Locate the cell with the specified text and output its [X, Y] center coordinate. 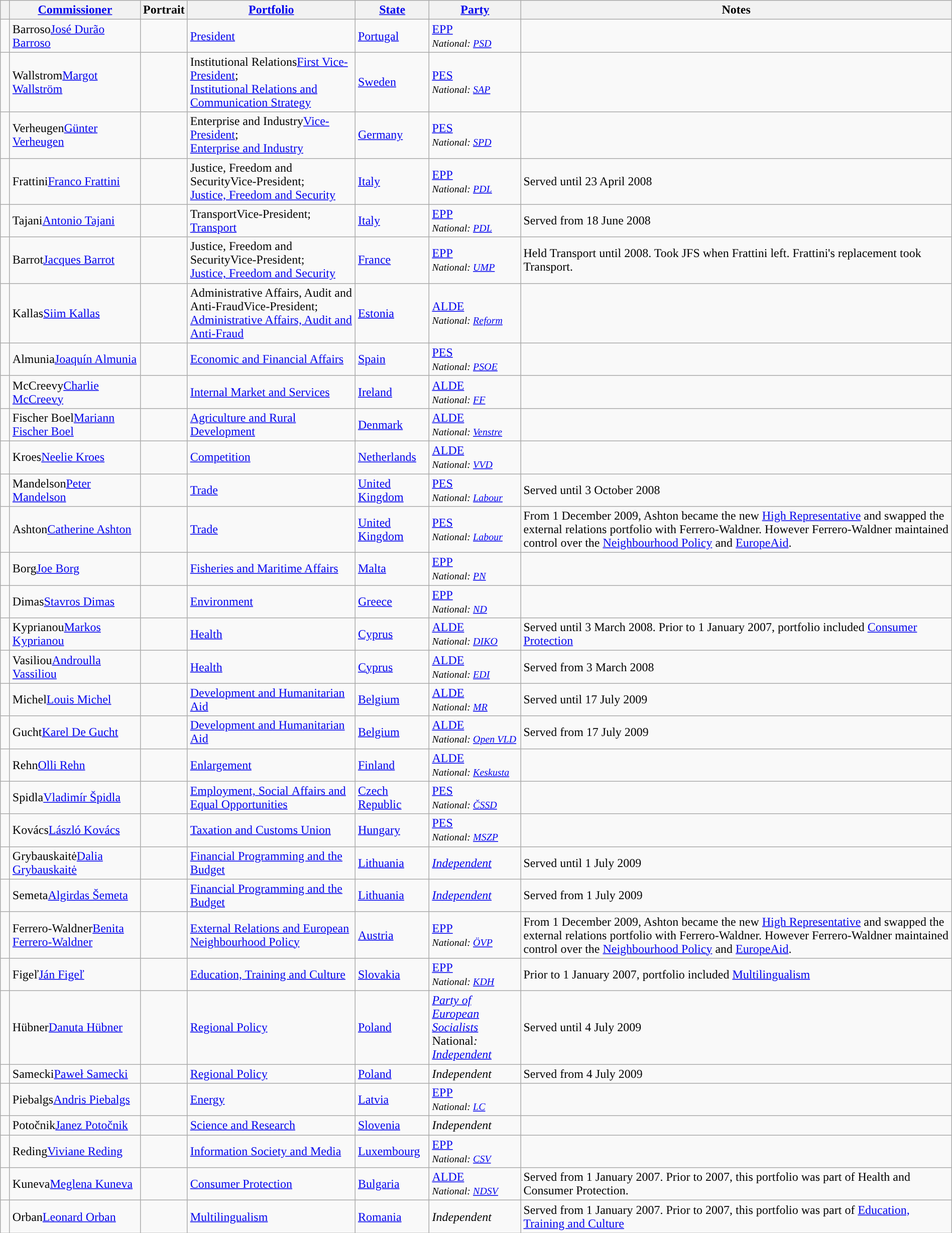
Information Society and Media [271, 1152]
GuchtKarel De Gucht [75, 732]
PESNational: PSOE [475, 359]
EPPNational: KDH [475, 974]
KroesNeelie Kroes [75, 457]
Ferrero-WaldnerBenita Ferrero-Waldner [75, 935]
Administrative Affairs, Audit and Anti-FraudVice-President;Administrative Affairs, Audit and Anti-Fraud [271, 313]
Portfolio [271, 10]
Denmark [392, 425]
FrattiniFranco Frattini [75, 181]
Consumer Protection [271, 1184]
VasiliouAndroulla Vassiliou [75, 667]
Hungary [392, 830]
Germany [392, 135]
BorgJoe Borg [75, 569]
EPPNational: PN [475, 569]
Greece [392, 601]
Slovenia [392, 1126]
ALDENational: DIKO [475, 635]
FigeľJán Figeľ [75, 974]
KovácsLászló Kovács [75, 830]
ALDENational: Keskusta [475, 765]
Slovakia [392, 974]
Party of European SocialistsNational: Independent [475, 1027]
Spain [392, 359]
KyprianouMarkos Kyprianou [75, 635]
External Relations and European Neighbourhood Policy [271, 935]
Netherlands [392, 457]
Fischer BoelMariann Fischer Boel [75, 425]
TransportVice-President;Transport [271, 221]
Bulgaria [392, 1184]
RehnOlli Rehn [75, 765]
AshtonCatherine Ashton [75, 530]
Served from 4 July 2009 [736, 1074]
McCreevyCharlie McCreevy [75, 392]
AlmuniaJoaquín Almunia [75, 359]
Served from 1 July 2009 [736, 896]
PESNational: SAP [475, 82]
Served from 18 June 2008 [736, 221]
MandelsonPeter Mandelson [75, 490]
KunevaMeglena Kuneva [75, 1184]
ALDENational: Open VLD [475, 732]
Estonia [392, 313]
ALDENational: VVD [475, 457]
EPPNational: PSD [475, 36]
PESNational: ČSSD [475, 797]
HübnerDanuta Hübner [75, 1027]
BarrosoJosé Durão Barroso [75, 36]
Served until 23 April 2008 [736, 181]
Held Transport until 2008. Took JFS when Frattini left. Frattini's replacement took Transport. [736, 260]
TajaniAntonio Tajani [75, 221]
Served until 1 July 2009 [736, 862]
PESNational: SPD [475, 135]
Latvia [392, 1099]
ALDENational: MR [475, 700]
Agriculture and Rural Development [271, 425]
EPPNational: CSV [475, 1152]
Served from 3 March 2008 [736, 667]
SpidlaVladimír Špidla [75, 797]
WallstromMargot Wallström [75, 82]
MichelLouis Michel [75, 700]
Environment [271, 601]
Enlargement [271, 765]
BarrotJacques Barrot [75, 260]
Sweden [392, 82]
EPPNational: UMP [475, 260]
DimasStavros Dimas [75, 601]
Finland [392, 765]
RedingViviane Reding [75, 1152]
SameckiPaweł Samecki [75, 1074]
Competition [271, 457]
EPPNational: LC [475, 1099]
Romania [392, 1217]
Malta [392, 569]
Ireland [392, 392]
Served until 3 March 2008. Prior to 1 January 2007, portfolio included Consumer Protection [736, 635]
Prior to 1 January 2007, portfolio included Multilingualism [736, 974]
PESNational: MSZP [475, 830]
Economic and Financial Affairs [271, 359]
Portrait [164, 10]
Served until 17 July 2009 [736, 700]
EPPNational: ÖVP [475, 935]
SemetaAlgirdas Šemeta [75, 896]
Czech Republic [392, 797]
Notes [736, 10]
ALDENational: Reform [475, 313]
Fisheries and Maritime Affairs [271, 569]
ALDENational: FF [475, 392]
Portugal [392, 36]
Served until 3 October 2008 [736, 490]
Luxembourg [392, 1152]
President [271, 36]
PiebalgsAndris Piebalgs [75, 1099]
Employment, Social Affairs and Equal Opportunities [271, 797]
Austria [392, 935]
PotočnikJanez Potočnik [75, 1126]
ALDENational: EDI [475, 667]
KallasSiim Kallas [75, 313]
ALDENational: Venstre [475, 425]
Party [475, 10]
VerheugenGünter Verheugen [75, 135]
Served from 1 January 2007. Prior to 2007, this portfolio was part of Health and Consumer Protection. [736, 1184]
Enterprise and IndustryVice-President;Enterprise and Industry [271, 135]
State [392, 10]
Education, Training and Culture [271, 974]
EPPNational: ND [475, 601]
Commissioner [75, 10]
France [392, 260]
Science and Research [271, 1126]
Taxation and Customs Union [271, 830]
Served from 1 January 2007. Prior to 2007, this portfolio was part of Education, Training and Culture [736, 1217]
Internal Market and Services [271, 392]
GrybauskaitėDalia Grybauskaitė [75, 862]
Served until 4 July 2009 [736, 1027]
Energy [271, 1099]
ALDENational: NDSV [475, 1184]
Institutional RelationsFirst Vice-President;Institutional Relations and Communication Strategy [271, 82]
OrbanLeonard Orban [75, 1217]
Served from 17 July 2009 [736, 732]
Multilingualism [271, 1217]
